For the text-containing cell, return its midpoint in [X, Y] coordinate format. 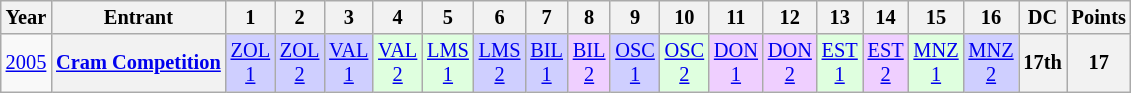
Points [1099, 17]
VAL1 [348, 63]
6 [500, 17]
MNZ2 [992, 63]
ZOL1 [250, 63]
12 [790, 17]
3 [348, 17]
14 [886, 17]
15 [936, 17]
Year [26, 17]
Cram Competition [138, 63]
2 [300, 17]
EST2 [886, 63]
MNZ1 [936, 63]
OSC1 [634, 63]
11 [736, 17]
17th [1042, 63]
5 [448, 17]
Entrant [138, 17]
10 [684, 17]
9 [634, 17]
1 [250, 17]
7 [546, 17]
LMS2 [500, 63]
16 [992, 17]
DC [1042, 17]
EST1 [840, 63]
17 [1099, 63]
DON1 [736, 63]
8 [590, 17]
13 [840, 17]
LMS1 [448, 63]
BIL2 [590, 63]
4 [398, 17]
VAL2 [398, 63]
2005 [26, 63]
BIL1 [546, 63]
DON2 [790, 63]
ZOL2 [300, 63]
OSC2 [684, 63]
